For the text-containing cell, return its midpoint in (x, y) coordinate format. 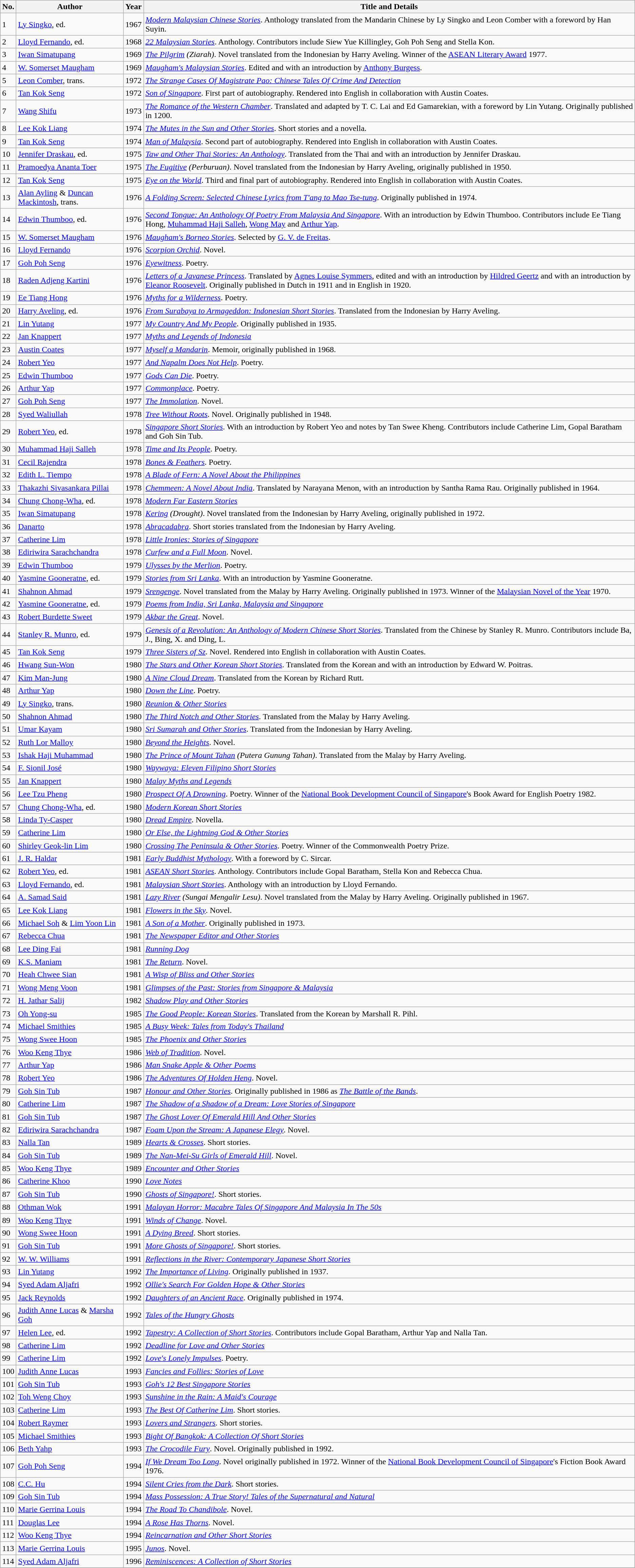
Abracadabra. Short stories translated from the Indonesian by Harry Aveling. (389, 527)
49 (8, 704)
Commonplace. Poetry. (389, 388)
Harry Aveling, ed. (70, 311)
Poems from India, Sri Lanka, Malaysia and Singapore (389, 604)
Dread Empire. Novella. (389, 820)
Wang Shifu (70, 111)
A Wisp of Bliss and Other Stories (389, 975)
Bones & Feathers. Poetry. (389, 462)
Tales of the Hungry Ghosts (389, 1315)
Toh Weng Choy (70, 1397)
1995 (134, 1548)
25 (8, 375)
107 (8, 1466)
76 (8, 1052)
The Newspaper Editor and Other Stories (389, 936)
Curfew and a Full Moon. Novel. (389, 552)
9 (8, 141)
Ly Singko, ed. (70, 24)
Fancies and Follies: Stories of Love (389, 1371)
The Third Notch and Other Stories. Translated from the Malay by Harry Aveling. (389, 716)
17 (8, 263)
36 (8, 527)
16 (8, 250)
12 (8, 180)
34 (8, 501)
20 (8, 311)
102 (8, 1397)
98 (8, 1345)
48 (8, 691)
The Road To Chandibole. Novel. (389, 1510)
Reminiscences: A Collection of Short Stories (389, 1561)
3 (8, 55)
35 (8, 514)
Or Else, the Lightning God & Other Stories (389, 833)
15 (8, 237)
1982 (134, 1000)
47 (8, 678)
K.S. Maniam (70, 962)
93 (8, 1272)
54 (8, 768)
26 (8, 388)
Jennifer Draskau, ed. (70, 154)
64 (8, 897)
10 (8, 154)
The Phoenix and Other Stories (389, 1039)
37 (8, 539)
Ulysses by the Merlion. Poetry. (389, 565)
Akbar the Great. Novel. (389, 617)
The Importance of Living. Originally published in 1937. (389, 1272)
Foam Upon the Stream: A Japanese Elegy. Novel. (389, 1130)
1 (8, 24)
A Nine Cloud Dream. Translated from the Korean by Richard Rutt. (389, 678)
82 (8, 1130)
Muhammad Haji Salleh (70, 449)
Little Ironies: Stories of Singapore (389, 539)
63 (8, 884)
The Good People: Korean Stories. Translated from the Korean by Marshall R. Pihl. (389, 1013)
Thakazhi Sivasankara Pillai (70, 488)
111 (8, 1523)
Douglas Lee (70, 1523)
Syed Waliullah (70, 414)
Reflections in the River: Contemporary Japanese Short Stories (389, 1259)
33 (8, 488)
Edith L. Tiempo (70, 475)
The Adventures Of Holden Heng. Novel. (389, 1078)
Modern Korean Short Stories (389, 807)
Gods Can Die. Poetry. (389, 375)
13 (8, 197)
The Shadow of a Shadow of a Dream: Love Stories of Singapore (389, 1104)
The Immolation. Novel. (389, 401)
28 (8, 414)
C.C. Hu (70, 1484)
Love Notes (389, 1181)
No. (8, 7)
The Fugitive (Perburuan). Novel translated from the Indonesian by Harry Aveling, originally published in 1950. (389, 167)
More Ghosts of Singapore!. Short stories. (389, 1246)
32 (8, 475)
14 (8, 220)
Man Snake Apple & Other Poems (389, 1065)
96 (8, 1315)
Deadline for Love and Other Stories (389, 1345)
23 (8, 349)
85 (8, 1168)
Down the Line. Poetry. (389, 691)
Malayan Horror: Macabre Tales Of Singapore And Malaysia In The 50s (389, 1207)
Sunshine in the Rain: A Maid's Courage (389, 1397)
50 (8, 716)
97 (8, 1333)
80 (8, 1104)
Reincarnation and Other Short Stories (389, 1535)
Srengenge. Novel translated from the Malay by Harry Aveling. Originally published in 1973. Winner of the Malaysian Novel of the Year 1970. (389, 591)
Reunion & Other Stories (389, 704)
Kering (Drought). Novel translated from the Indonesian by Harry Aveling, originally published in 1972. (389, 514)
A. Samad Said (70, 897)
A Folding Screen: Selected Chinese Lyrics from T'ang to Mao Tse-tung. Originally published in 1974. (389, 197)
Jack Reynolds (70, 1298)
Judith Anne Lucas (70, 1371)
Ollie's Search For Golden Hope & Other Stories (389, 1285)
Man of Malaysia. Second part of autobiography. Rendered into English in collaboration with Austin Coates. (389, 141)
112 (8, 1535)
Hwang Sun-Won (70, 665)
Lloyd Fernando (70, 250)
A Rose Has Thorns. Novel. (389, 1523)
Rebecca Chua (70, 936)
108 (8, 1484)
39 (8, 565)
Modern Far Eastern Stories (389, 501)
42 (8, 604)
67 (8, 936)
Leon Comber, trans. (70, 80)
81 (8, 1117)
1968 (134, 42)
106 (8, 1449)
105 (8, 1436)
79 (8, 1091)
Myths and Legends of Indonesia (389, 337)
100 (8, 1371)
Catherine Khoo (70, 1181)
Robert Burdette Sweet (70, 617)
Title and Details (389, 7)
Othman Wok (70, 1207)
Robert Raymer (70, 1423)
Myths for a Wilderness. Poetry. (389, 298)
The Pilgrim (Ziarah). Novel translated from the Indonesian by Harry Aveling. Winner of the ASEAN Literary Award 1977. (389, 55)
A Son of a Mother. Originally published in 1973. (389, 923)
2 (8, 42)
113 (8, 1548)
The Nan-Mei-Su Girls of Emerald Hill. Novel. (389, 1155)
Stories from Sri Lanka. With an introduction by Yasmine Gooneratne. (389, 578)
Winds of Change. Novel. (389, 1220)
Chemmeen: A Novel About India. Translated by Narayana Menon, with an introduction by Santha Rama Rau. Originally published in 1964. (389, 488)
Maugham's Malaysian Stories. Edited and with an introduction by Anthony Burgess. (389, 68)
104 (8, 1423)
8 (8, 128)
The Prince of Mount Tahan (Putera Gunung Tahan). Translated from the Malay by Harry Aveling. (389, 755)
Lee Tzu Pheng (70, 794)
6 (8, 93)
75 (8, 1039)
44 (8, 634)
Ruth Lor Malloy (70, 742)
The Strange Cases Of Magistrate Pao: Chinese Tales Of Crime And Detection (389, 80)
27 (8, 401)
A Blade of Fern: A Novel About the Philippines (389, 475)
The Crocodile Fury. Novel. Originally published in 1992. (389, 1449)
Myself a Mandarin. Memoir, originally published in 1968. (389, 349)
Silent Cries from the Dark. Short stories. (389, 1484)
Stanley R. Munro, ed. (70, 634)
Eyewitness. Poetry. (389, 263)
83 (8, 1143)
Nalla Tan (70, 1143)
Flowers in the Sky. Novel. (389, 910)
Goh's 12 Best Singapore Stories (389, 1384)
77 (8, 1065)
Mass Possession: A True Story! Tales of the Supernatural and Natural (389, 1497)
And Napalm Does Not Help. Poetry. (389, 362)
109 (8, 1497)
The Mutes in the Sun and Other Stories. Short stories and a novella. (389, 128)
41 (8, 591)
60 (8, 846)
Eye on the World. Third and final part of autobiography. Rendered into English in collaboration with Austin Coates. (389, 180)
29 (8, 432)
58 (8, 820)
45 (8, 652)
51 (8, 729)
ASEAN Short Stories. Anthology. Contributors include Gopal Baratham, Stella Kon and Rebecca Chua. (389, 872)
56 (8, 794)
22 (8, 337)
84 (8, 1155)
If We Dream Too Long. Novel originally published in 1972. Winner of the National Book Development Council of Singapore's Fiction Book Award 1976. (389, 1466)
40 (8, 578)
46 (8, 665)
57 (8, 807)
F. Sionil José (70, 768)
Kim Man-Jung (70, 678)
Web of Tradition. Novel. (389, 1052)
A Busy Week: Tales from Today's Thailand (389, 1026)
1996 (134, 1561)
30 (8, 449)
Encounter and Other Stories (389, 1168)
7 (8, 111)
Edwin Thumboo, ed. (70, 220)
38 (8, 552)
Oh Yong-su (70, 1013)
Shirley Geok-lin Lim (70, 846)
A Dying Breed. Short stories. (389, 1233)
69 (8, 962)
Hearts & Crosses. Short stories. (389, 1143)
66 (8, 923)
Lee Ding Fai (70, 949)
92 (8, 1259)
72 (8, 1000)
Helen Lee, ed. (70, 1333)
Son of Singapore. First part of autobiography. Rendered into English in collaboration with Austin Coates. (389, 93)
Tapestry: A Collection of Short Stories. Contributors include Gopal Baratham, Arthur Yap and Nalla Tan. (389, 1333)
Pramoedya Ananta Toer (70, 167)
Author (70, 7)
62 (8, 872)
90 (8, 1233)
4 (8, 68)
18 (8, 280)
5 (8, 80)
H. Jathar Salij (70, 1000)
110 (8, 1510)
My Country And My People. Originally published in 1935. (389, 324)
Raden Adjeng Kartini (70, 280)
22 Malaysian Stories. Anthology. Contributors include Siew Yue Killingley, Goh Poh Seng and Stella Kon. (389, 42)
Time and Its People. Poetry. (389, 449)
The Stars and Other Korean Short Stories. Translated from the Korean and with an introduction by Edward W. Poitras. (389, 665)
Lovers and Strangers. Short stories. (389, 1423)
W. W. Williams (70, 1259)
Danarto (70, 527)
61 (8, 859)
Michael Soh & Lim Yoon Lin (70, 923)
73 (8, 1013)
Love's Lonely Impulses. Poetry. (389, 1358)
Malaysian Short Stories. Anthology with an introduction by Lloyd Fernando. (389, 884)
Beyond the Heights. Novel. (389, 742)
74 (8, 1026)
The Ghost Lover Of Emerald Hill And Other Stories (389, 1117)
Malay Myths and Legends (389, 781)
Honour and Other Stories. Originally published in 1986 as The Battle of the Bands. (389, 1091)
Judith Anne Lucas & Marsha Goh (70, 1315)
Umar Kayam (70, 729)
Austin Coates (70, 349)
Linda Ty-Casper (70, 820)
114 (8, 1561)
71 (8, 988)
Sri Sumarah and Other Stories. Translated from the Indonesian by Harry Aveling. (389, 729)
86 (8, 1181)
68 (8, 949)
Tree Without Roots. Novel. Originally published in 1948. (389, 414)
Shadow Play and Other Stories (389, 1000)
21 (8, 324)
91 (8, 1246)
55 (8, 781)
Waywaya: Eleven Filipino Short Stories (389, 768)
65 (8, 910)
Daughters of an Ancient Race. Originally published in 1974. (389, 1298)
The Return. Novel. (389, 962)
Three Sisters of Sz. Novel. Rendered into English in collaboration with Austin Coates. (389, 652)
11 (8, 167)
Alan Ayling & Duncan Mackintosh, trans. (70, 197)
J. R. Haldar (70, 859)
99 (8, 1358)
1973 (134, 111)
Cecil Rajendra (70, 462)
1967 (134, 24)
Ghosts of Singapore!. Short stories. (389, 1194)
Crossing The Peninsula & Other Stories. Poetry. Winner of the Commonwealth Poetry Prize. (389, 846)
Wong Meng Voon (70, 988)
103 (8, 1410)
94 (8, 1285)
Year (134, 7)
Lazy River (Sungai Mengalir Lesu). Novel translated from the Malay by Harry Aveling. Originally published in 1967. (389, 897)
Beth Yahp (70, 1449)
70 (8, 975)
Scorpion Orchid. Novel. (389, 250)
31 (8, 462)
Prospect Of A Drowning. Poetry. Winner of the National Book Development Council of Singapore's Book Award for English Poetry 1982. (389, 794)
53 (8, 755)
87 (8, 1194)
Running Dog (389, 949)
Maugham's Borneo Stories. Selected by G. V. de Freitas. (389, 237)
Ee Tiang Hong (70, 298)
19 (8, 298)
The Best Of Catherine Lim. Short stories. (389, 1410)
88 (8, 1207)
Ishak Haji Muhammad (70, 755)
95 (8, 1298)
24 (8, 362)
59 (8, 833)
Junos. Novel. (389, 1548)
43 (8, 617)
Bight Of Bangkok: A Collection Of Short Stories (389, 1436)
Glimpses of the Past: Stories from Singapore & Malaysia (389, 988)
89 (8, 1220)
Modern Malaysian Chinese Stories. Anthology translated from the Mandarin Chinese by Ly Singko and Leon Comber with a foreword by Han Suyin. (389, 24)
From Surabaya to Armageddon: Indonesian Short Stories. Translated from the Indonesian by Harry Aveling. (389, 311)
Heah Chwee Sian (70, 975)
Early Buddhist Mythology. With a foreword by C. Sircar. (389, 859)
78 (8, 1078)
52 (8, 742)
Ly Singko, trans. (70, 704)
Taw and Other Thai Stories: An Anthology. Translated from the Thai and with an introduction by Jennifer Draskau. (389, 154)
101 (8, 1384)
